Provide the [X, Y] coordinate of the cell's center where the given text is located.  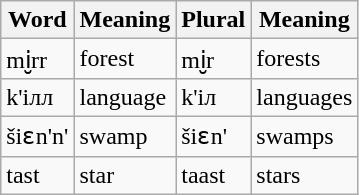
mi̮r [214, 59]
forests [304, 59]
mi̮rr [38, 59]
tast [38, 175]
forest [125, 59]
šiɛn' [214, 136]
taast [214, 175]
star [125, 175]
swamps [304, 136]
Word [38, 20]
languages [304, 97]
Plural [214, 20]
swamp [125, 136]
šiɛn'n' [38, 136]
language [125, 97]
stars [304, 175]
k'iлл [38, 97]
k'iл [214, 97]
